Scan for the cell matching the given text and deliver its (X, Y) coordinate at center. 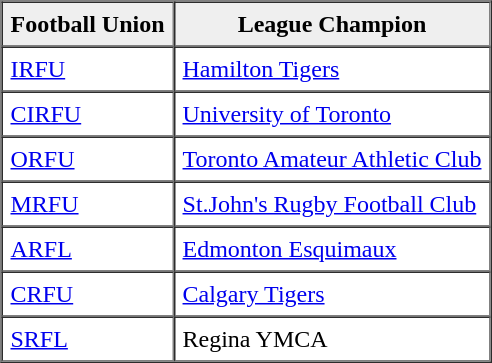
University of Toronto (332, 114)
Football Union (88, 24)
Edmonton Esquimaux (332, 248)
Toronto Amateur Athletic Club (332, 158)
League Champion (332, 24)
CIRFU (88, 114)
ARFL (88, 248)
St.John's Rugby Football Club (332, 204)
ORFU (88, 158)
Hamilton Tigers (332, 68)
IRFU (88, 68)
SRFL (88, 338)
Regina YMCA (332, 338)
MRFU (88, 204)
Calgary Tigers (332, 294)
CRFU (88, 294)
